Capture the cell that displays the provided text and extract its (x, y) central coordinate. 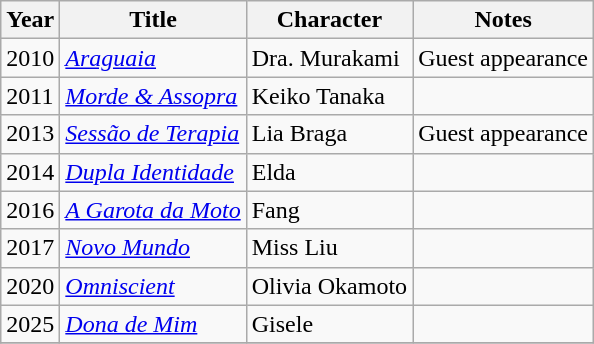
Novo Mundo (153, 248)
Dupla Identidade (153, 172)
Year (30, 20)
2016 (30, 210)
2014 (30, 172)
2020 (30, 286)
Notes (504, 20)
Dona de Mim (153, 324)
Miss Liu (329, 248)
Omniscient (153, 286)
Keiko Tanaka (329, 96)
Gisele (329, 324)
Olivia Okamoto (329, 286)
A Garota da Moto (153, 210)
2010 (30, 58)
2025 (30, 324)
Title (153, 20)
Araguaia (153, 58)
Elda (329, 172)
Character (329, 20)
Sessão de Terapia (153, 134)
Lia Braga (329, 134)
Morde & Assopra (153, 96)
2011 (30, 96)
2017 (30, 248)
2013 (30, 134)
Dra. Murakami (329, 58)
Fang (329, 210)
